Detect which cell encompasses the target text, then output its (x, y) center coordinate. 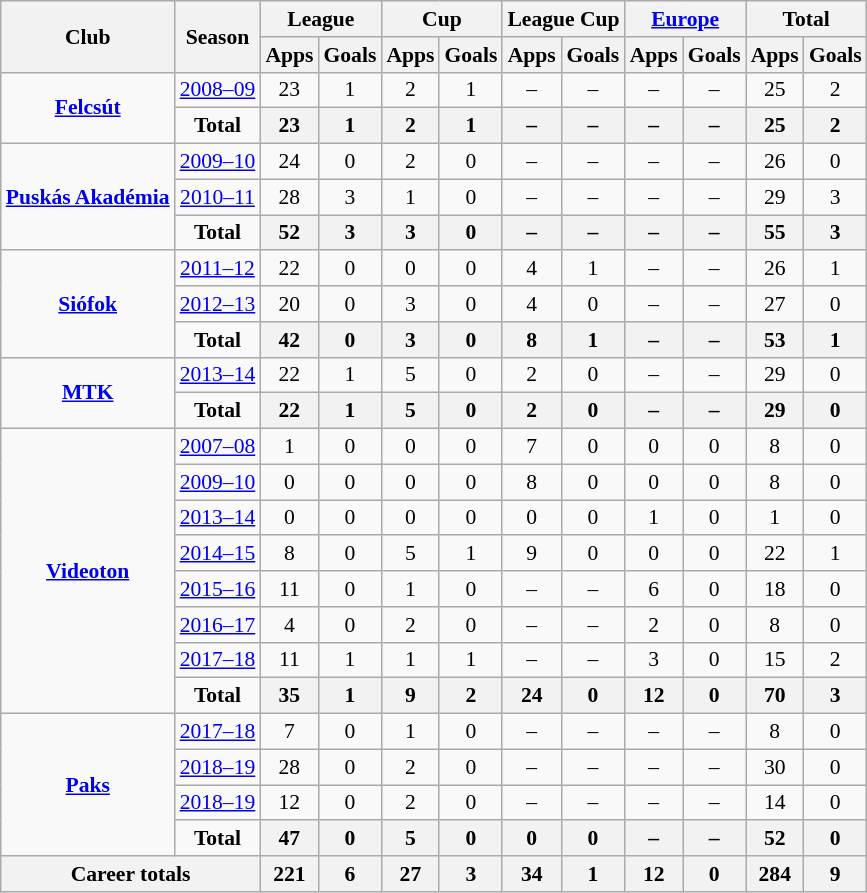
Europe (686, 19)
Felcsút (88, 108)
Club (88, 36)
2016–17 (218, 625)
70 (775, 696)
League Cup (563, 19)
18 (775, 589)
Siófok (88, 304)
15 (775, 660)
MTK (88, 392)
47 (289, 839)
35 (289, 696)
Paks (88, 785)
221 (289, 874)
284 (775, 874)
League (320, 19)
2012–13 (218, 304)
42 (289, 340)
14 (775, 803)
Cup (442, 19)
2014–15 (218, 554)
2007–08 (218, 447)
2015–16 (218, 589)
Season (218, 36)
2010–11 (218, 197)
Puskás Akadémia (88, 198)
Videoton (88, 572)
55 (775, 233)
34 (532, 874)
53 (775, 340)
2008–09 (218, 90)
2011–12 (218, 269)
20 (289, 304)
Career totals (131, 874)
30 (775, 767)
